Pinpoint the cell where the given text exists, returning its [X, Y] midpoint coordinate. 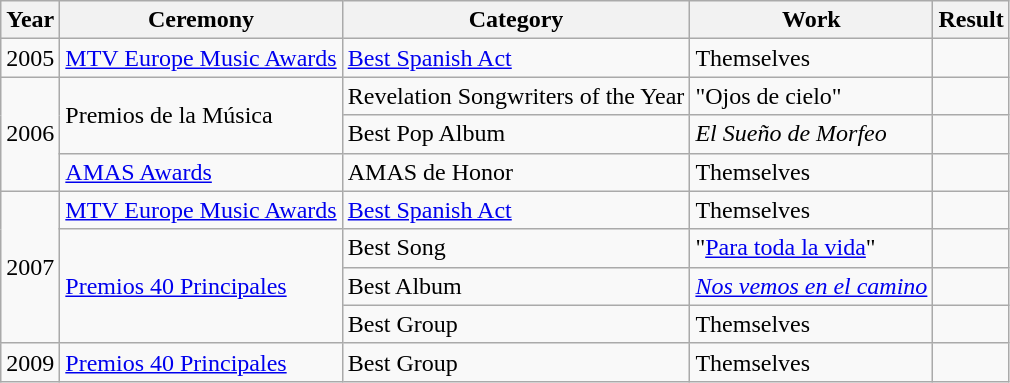
El Sueño de Morfeo [812, 134]
"Ojos de cielo" [812, 96]
Work [812, 20]
Category [516, 20]
2005 [30, 58]
Result [971, 20]
2007 [30, 267]
Premios de la Música [201, 115]
Best Song [516, 248]
2006 [30, 134]
Nos vemos en el camino [812, 286]
"Para toda la vida" [812, 248]
Revelation Songwriters of the Year [516, 96]
Year [30, 20]
2009 [30, 362]
Best Album [516, 286]
AMAS Awards [201, 172]
AMAS de Honor [516, 172]
Ceremony [201, 20]
Best Pop Album [516, 134]
